Detect which cell encompasses the target text, then output its (x, y) center coordinate. 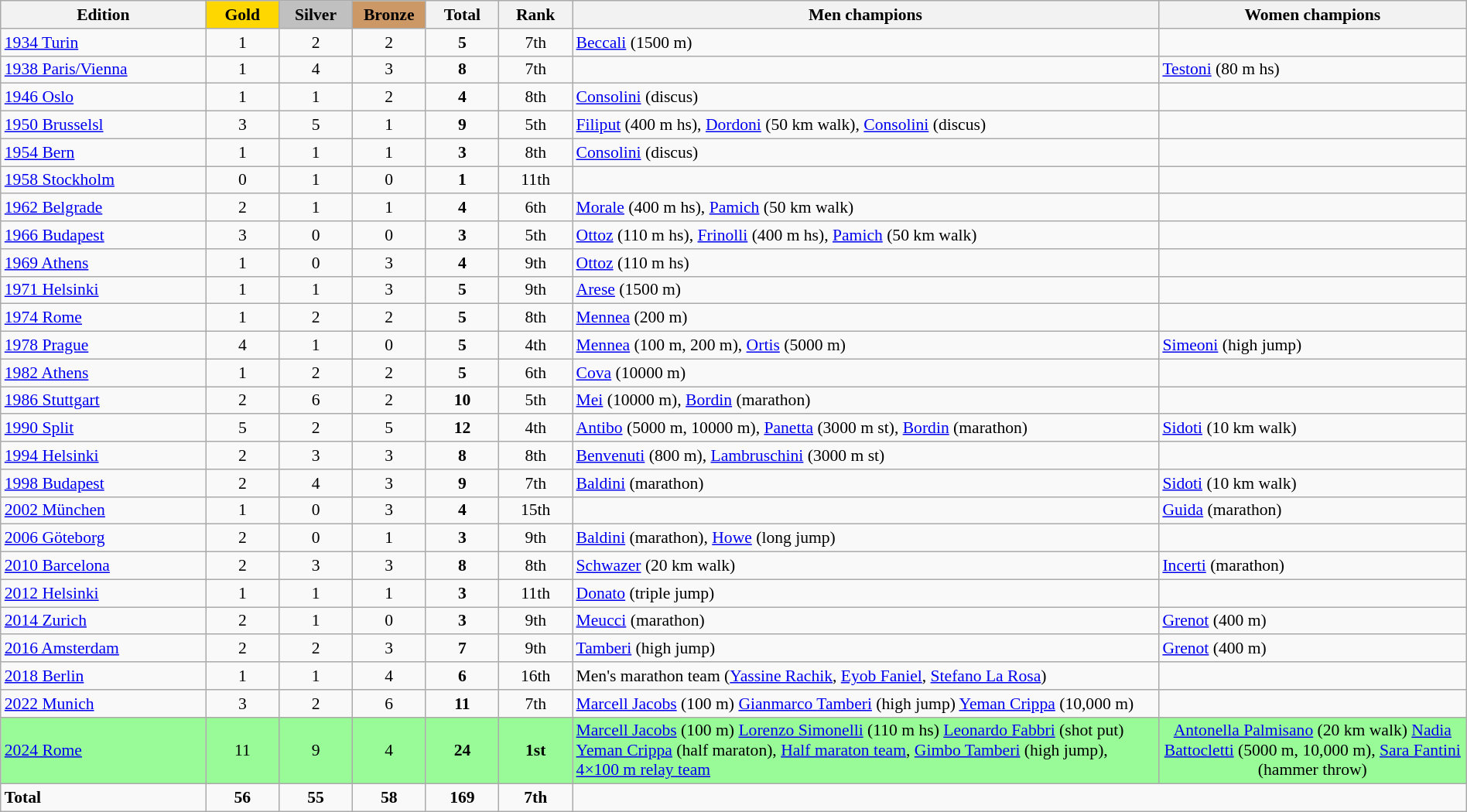
1978 Prague (104, 346)
1982 Athens (104, 373)
Baldini (marathon), Howe (long jump) (866, 538)
1974 Rome (104, 318)
2010 Barcelona (104, 566)
169 (463, 798)
1946 Oslo (104, 97)
2018 Berlin (104, 676)
Women champions (1312, 15)
16th (535, 676)
Arese (1500 m) (866, 290)
Tamberi (high jump) (866, 649)
1954 Bern (104, 152)
2022 Munich (104, 704)
24 (463, 750)
1962 Belgrade (104, 208)
1998 Budapest (104, 483)
Meucci (marathon) (866, 621)
2012 Helsinki (104, 593)
Bronze (388, 15)
1938 Paris/Vienna (104, 70)
1st (535, 750)
1934 Turin (104, 43)
Beccali (1500 m) (866, 43)
Mennea (100 m, 200 m), Ortis (5000 m) (866, 346)
Edition (104, 15)
Filiput (400 m hs), Dordoni (50 km walk), Consolini (discus) (866, 125)
2024 Rome (104, 750)
Incerti (marathon) (1312, 566)
Mennea (200 m) (866, 318)
Benvenuti (800 m), Lambruschini (3000 m st) (866, 455)
Rank (535, 15)
Morale (400 m hs), Pamich (50 km walk) (866, 208)
2016 Amsterdam (104, 649)
Cova (10000 m) (866, 373)
Testoni (80 m hs) (1312, 70)
Guida (marathon) (1312, 510)
1986 Stuttgart (104, 401)
Men's marathon team (Yassine Rachik, Eyob Faniel, Stefano La Rosa) (866, 676)
Simeoni (high jump) (1312, 346)
1990 Split (104, 428)
Baldini (marathon) (866, 483)
58 (388, 798)
1969 Athens (104, 263)
Gold (243, 15)
55 (316, 798)
1958 Stockholm (104, 180)
56 (243, 798)
Antibo (5000 m, 10000 m), Panetta (3000 m st), Bordin (marathon) (866, 428)
Donato (triple jump) (866, 593)
Marcell Jacobs (100 m) Gianmarco Tamberi (high jump) Yeman Crippa (10,000 m) (866, 704)
15th (535, 510)
1994 Helsinki (104, 455)
Antonella Palmisano (20 km walk) Nadia Battocletti (5000 m, 10,000 m), Sara Fantini (hammer throw) (1312, 750)
1971 Helsinki (104, 290)
Ottoz (110 m hs) (866, 263)
Men champions (866, 15)
1966 Budapest (104, 235)
Mei (10000 m), Bordin (marathon) (866, 401)
2002 München (104, 510)
2006 Göteborg (104, 538)
Schwazer (20 km walk) (866, 566)
10 (463, 401)
Silver (316, 15)
Ottoz (110 m hs), Frinolli (400 m hs), Pamich (50 km walk) (866, 235)
1950 Brusselsl (104, 125)
7 (463, 649)
2014 Zurich (104, 621)
12 (463, 428)
